For the text-containing cell, return its midpoint in [X, Y] coordinate format. 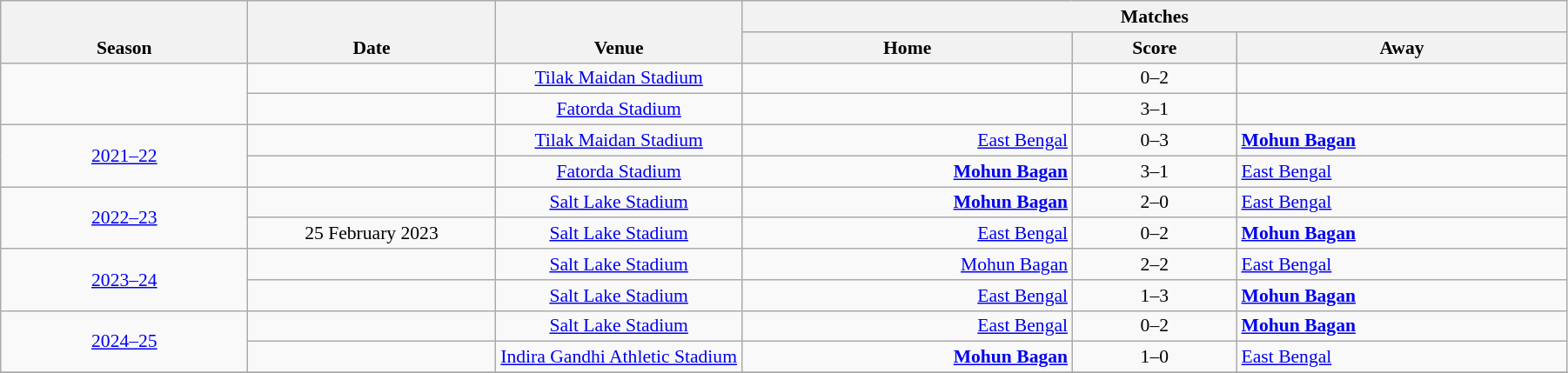
2–0 [1154, 203]
2024–25 [124, 341]
25 February 2023 [372, 234]
2022–23 [124, 217]
Indira Gandhi Athletic Stadium [619, 357]
Matches [1154, 17]
2–2 [1154, 264]
Home [907, 48]
0–3 [1154, 141]
Score [1154, 48]
Date [372, 31]
Away [1403, 48]
Season [124, 31]
1–3 [1154, 296]
1–0 [1154, 357]
2023–24 [124, 280]
Venue [619, 31]
2021–22 [124, 157]
